Scan for the cell matching the given text and deliver its [x, y] coordinate at center. 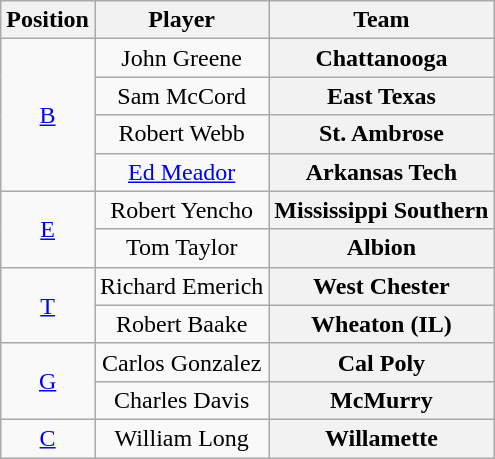
Ed Meador [181, 172]
T [48, 305]
Carlos Gonzalez [181, 362]
St. Ambrose [382, 134]
Mississippi Southern [382, 210]
West Chester [382, 286]
C [48, 438]
Richard Emerich [181, 286]
Robert Webb [181, 134]
William Long [181, 438]
Sam McCord [181, 96]
Cal Poly [382, 362]
Willamette [382, 438]
Robert Baake [181, 324]
John Greene [181, 58]
G [48, 381]
Chattanooga [382, 58]
E [48, 229]
Wheaton (IL) [382, 324]
Tom Taylor [181, 248]
Charles Davis [181, 400]
Robert Yencho [181, 210]
McMurry [382, 400]
Arkansas Tech [382, 172]
East Texas [382, 96]
Albion [382, 248]
Position [48, 20]
B [48, 115]
Team [382, 20]
Player [181, 20]
